Find where the given text appears and provide that cell's center as (x, y) coordinate. 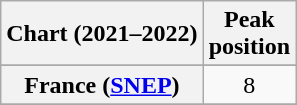
8 (249, 85)
Peakposition (249, 34)
Chart (2021–2022) (102, 34)
France (SNEP) (102, 85)
